Scan for the cell matching the given text and deliver its [x, y] coordinate at center. 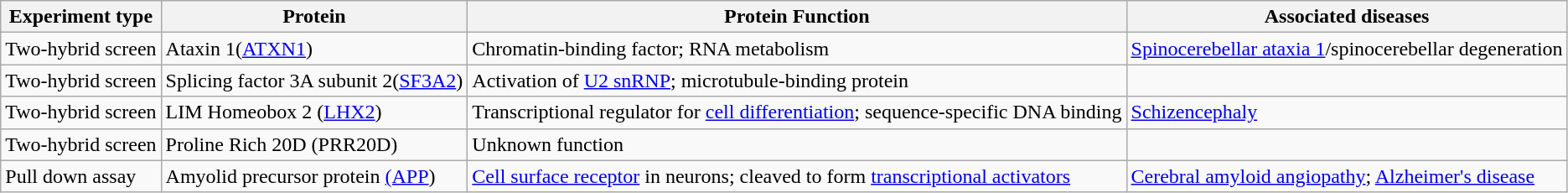
Protein [314, 17]
Chromatin-binding factor; RNA metabolism [797, 49]
Pull down assay [80, 176]
Cell surface receptor in neurons; cleaved to form transcriptional activators [797, 176]
Proline Rich 20D (PRR20D) [314, 144]
Splicing factor 3A subunit 2(SF3A2) [314, 81]
Spinocerebellar ataxia 1/spinocerebellar degeneration [1347, 49]
Experiment type [80, 17]
Amyolid precursor protein (APP) [314, 176]
Schizencephaly [1347, 112]
Transcriptional regulator for cell differentiation; sequence-specific DNA binding [797, 112]
Cerebral amyloid angiopathy; Alzheimer's disease [1347, 176]
Ataxin 1(ATXN1) [314, 49]
Protein Function [797, 17]
Unknown function [797, 144]
Associated diseases [1347, 17]
LIM Homeobox 2 (LHX2) [314, 112]
Activation of U2 snRNP; microtubule-binding protein [797, 81]
